Search for the cell housing the specified text and yield its [x, y] center coordinate. 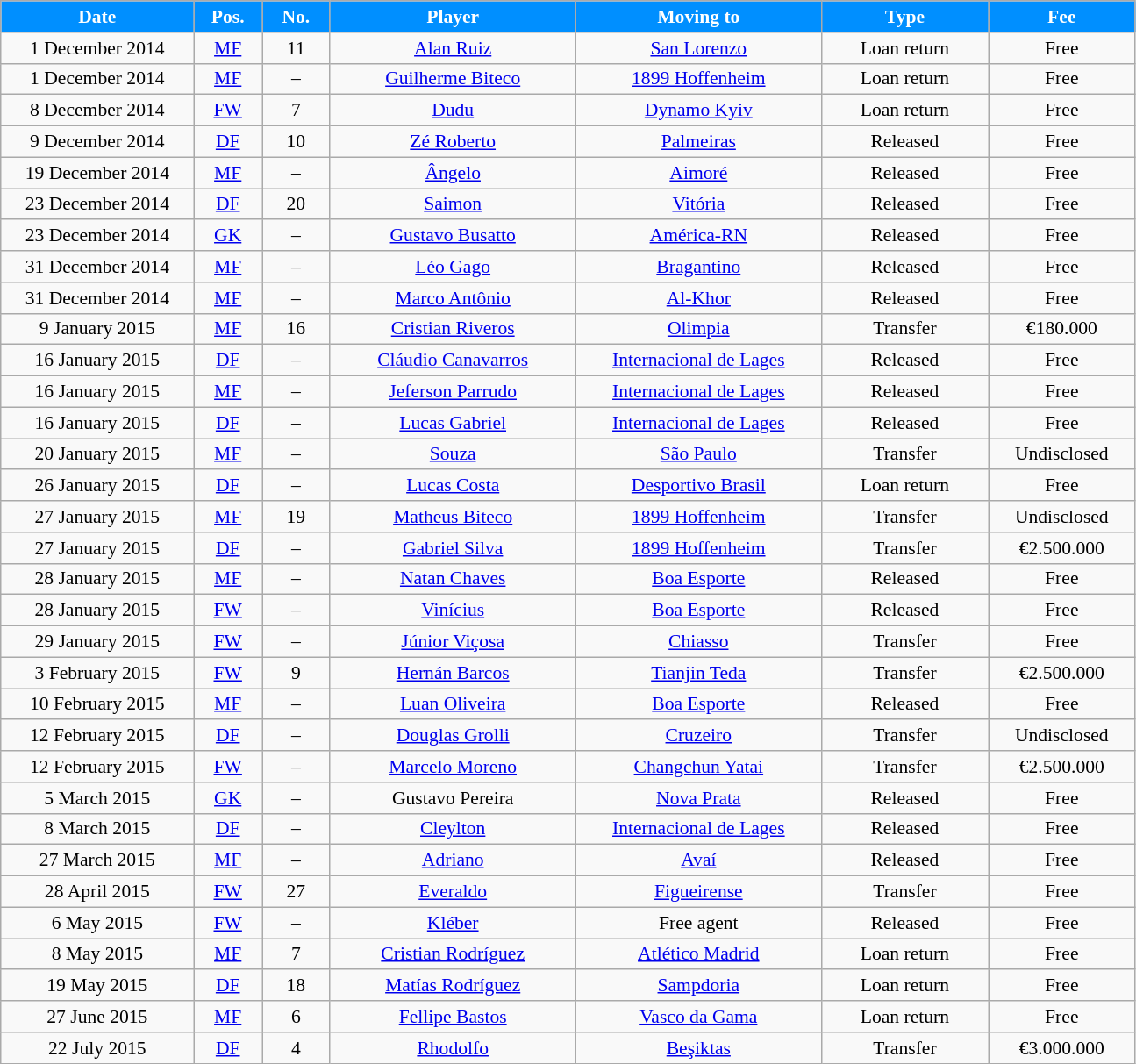
Matheus Biteco [453, 517]
5 March 2015 [97, 798]
19 May 2015 [97, 986]
6 May 2015 [97, 923]
20 [296, 204]
Marcelo Moreno [453, 767]
10 February 2015 [97, 704]
Lucas Gabriel [453, 423]
Guilherme Biteco [453, 79]
Everaldo [453, 892]
Léo Gago [453, 267]
Cristian Riveros [453, 329]
No. [296, 17]
€3.000.000 [1061, 1048]
27 March 2015 [97, 860]
Lucas Costa [453, 486]
Al-Khor [698, 298]
Date [97, 17]
América-RN [698, 236]
Nova Prata [698, 798]
Vasco da Gama [698, 1017]
Gustavo Busatto [453, 236]
Saimon [453, 204]
Hernán Barcos [453, 673]
10 [296, 142]
6 [296, 1017]
19 December 2014 [97, 173]
Dudu [453, 111]
Zé Roberto [453, 142]
Changchun Yatai [698, 767]
Marco Antônio [453, 298]
Palmeiras [698, 142]
Type [904, 17]
8 May 2015 [97, 954]
Free agent [698, 923]
San Lorenzo [698, 48]
Luan Oliveira [453, 704]
Moving to [698, 17]
26 January 2015 [97, 486]
Pos. [228, 17]
Fellipe Bastos [453, 1017]
Dynamo Kyiv [698, 111]
Gabriel Silva [453, 548]
Vitória [698, 204]
€180.000 [1061, 329]
Sampdoria [698, 986]
27 [296, 892]
Cláudio Canavarros [453, 361]
Olimpia [698, 329]
27 June 2015 [97, 1017]
Aimoré [698, 173]
8 December 2014 [97, 111]
Gustavo Pereira [453, 798]
Player [453, 17]
Natan Chaves [453, 579]
Vinícius [453, 611]
Souza [453, 454]
Bragantino [698, 267]
4 [296, 1048]
29 January 2015 [97, 642]
Tianjin Teda [698, 673]
Beşiktas [698, 1048]
Adriano [453, 860]
Matías Rodríguez [453, 986]
16 [296, 329]
Douglas Grolli [453, 736]
11 [296, 48]
Alan Ruiz [453, 48]
Jeferson Parrudo [453, 392]
Cristian Rodríguez [453, 954]
18 [296, 986]
Ângelo [453, 173]
8 March 2015 [97, 829]
Figueirense [698, 892]
Avaí [698, 860]
22 July 2015 [97, 1048]
Chiasso [698, 642]
Atlético Madrid [698, 954]
9 [296, 673]
19 [296, 517]
Cruzeiro [698, 736]
20 January 2015 [97, 454]
São Paulo [698, 454]
Rhodolfo [453, 1048]
Júnior Viçosa [453, 642]
9 December 2014 [97, 142]
Desportivo Brasil [698, 486]
Fee [1061, 17]
Cleylton [453, 829]
28 April 2015 [97, 892]
9 January 2015 [97, 329]
Kléber [453, 923]
3 February 2015 [97, 673]
